Capture the cell that displays the provided text and extract its (x, y) central coordinate. 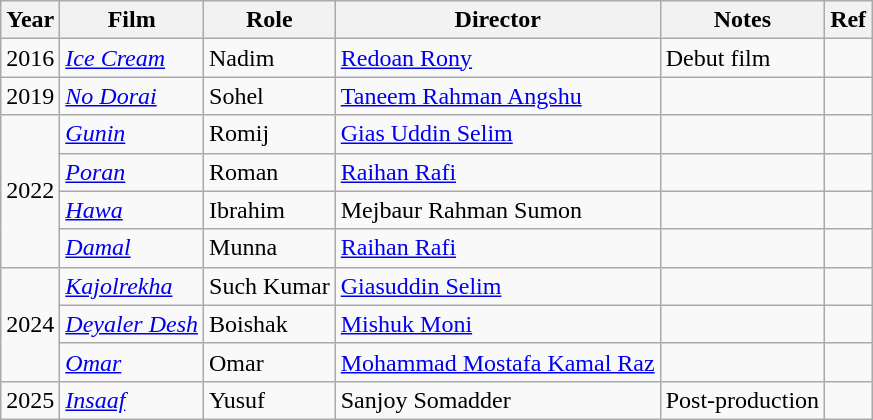
Yusuf (270, 400)
Redoan Rony (498, 58)
2022 (30, 191)
Ibrahim (270, 210)
Sanjoy Somadder (498, 400)
Mishuk Moni (498, 324)
Year (30, 20)
2016 (30, 58)
No Dorai (132, 96)
Insaaf (132, 400)
Such Kumar (270, 286)
Role (270, 20)
Gias Uddin Selim (498, 134)
2024 (30, 324)
Mejbaur Rahman Sumon (498, 210)
Nadim (270, 58)
2025 (30, 400)
Debut film (742, 58)
Taneem Rahman Angshu (498, 96)
Damal (132, 248)
Mohammad Mostafa Kamal Raz (498, 362)
Kajolrekha (132, 286)
Sohel (270, 96)
Notes (742, 20)
Post-production (742, 400)
Gunin (132, 134)
Boishak (270, 324)
Munna (270, 248)
Ice Cream (132, 58)
Giasuddin Selim (498, 286)
Deyaler Desh (132, 324)
Director (498, 20)
2019 (30, 96)
Hawa (132, 210)
Film (132, 20)
Poran (132, 172)
Ref (848, 20)
Roman (270, 172)
Romij (270, 134)
